Detect which cell encompasses the target text, then output its (x, y) center coordinate. 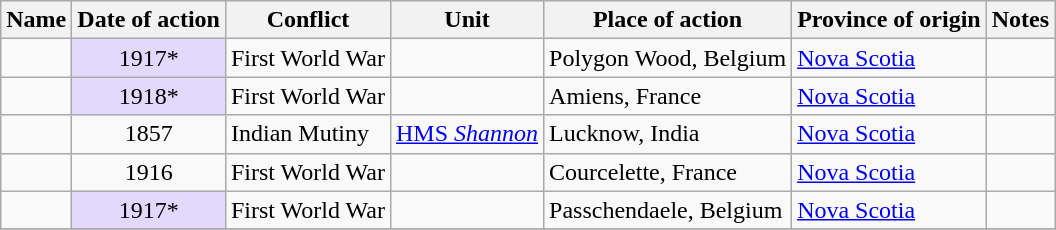
Date of action (149, 20)
Name (36, 20)
Polygon Wood, Belgium (668, 58)
Unit (466, 20)
Courcelette, France (668, 172)
Passchendaele, Belgium (668, 210)
Notes (1020, 20)
Province of origin (890, 20)
Indian Mutiny (308, 134)
Lucknow, India (668, 134)
1916 (149, 172)
Amiens, France (668, 96)
Conflict (308, 20)
Place of action (668, 20)
1857 (149, 134)
1918* (149, 96)
HMS Shannon (466, 134)
